Provide the [x, y] coordinate of the cell's center where the given text is located.  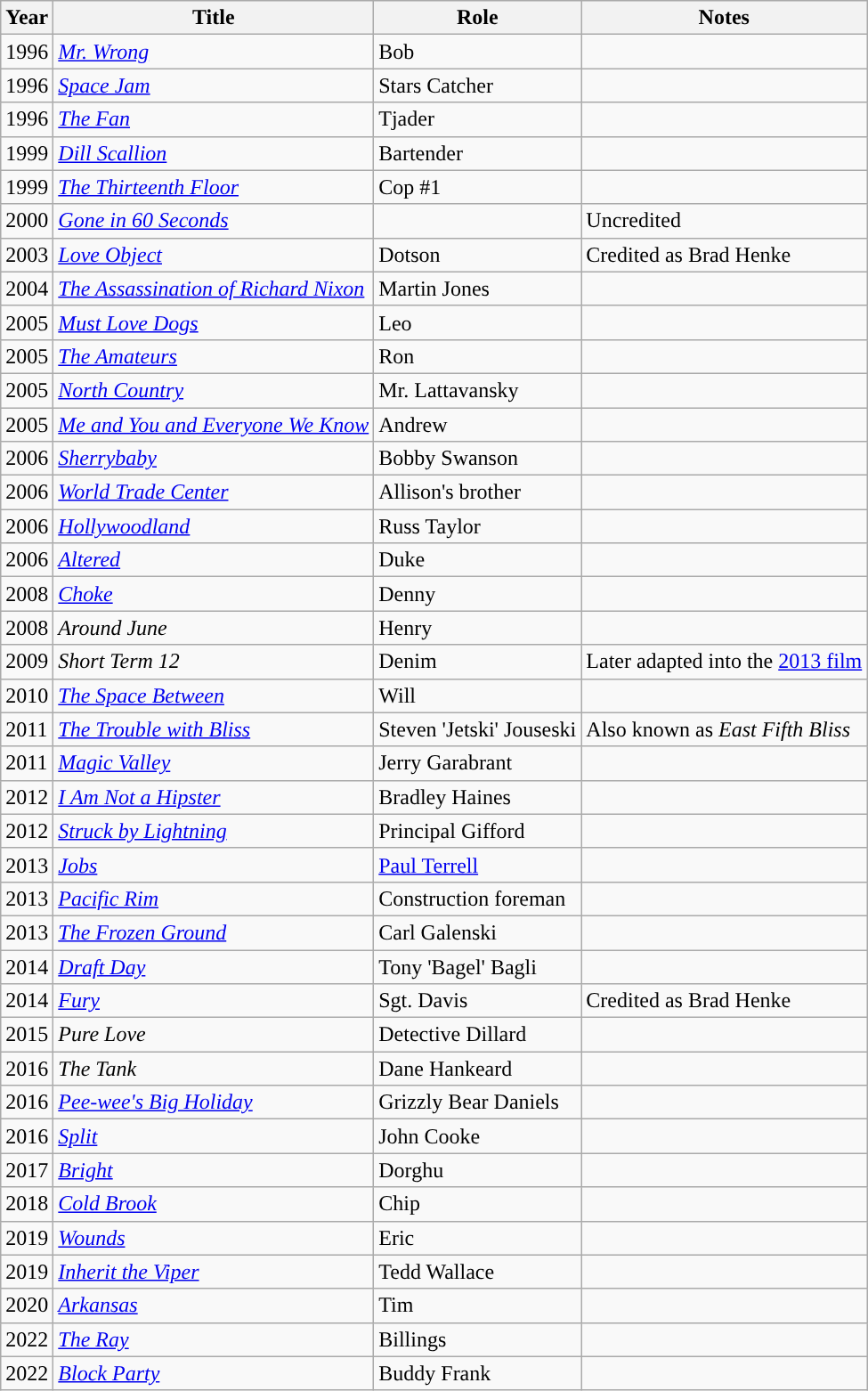
Dane Hankeard [477, 1069]
The Assassination of Richard Nixon [214, 289]
Paul Terrell [477, 865]
Sgt. Davis [477, 1001]
Detective Dillard [477, 1035]
Grizzly Bear Daniels [477, 1102]
Magic Valley [214, 763]
2017 [27, 1170]
Chip [477, 1204]
Ron [477, 356]
The Fan [214, 119]
Cop #1 [477, 187]
Sherrybaby [214, 459]
2015 [27, 1035]
Martin Jones [477, 289]
Denny [477, 594]
Leo [477, 322]
Struck by Lightning [214, 831]
Arkansas [214, 1306]
Will [477, 695]
Choke [214, 594]
Altered [214, 560]
Later adapted into the 2013 film [725, 662]
Bradley Haines [477, 797]
Space Jam [214, 85]
Tim [477, 1306]
Pacific Rim [214, 899]
Mr. Wrong [214, 52]
2000 [27, 221]
Inherit the Viper [214, 1272]
Steven 'Jetski' Jouseski [477, 729]
Billings [477, 1339]
Carl Galenski [477, 932]
2018 [27, 1204]
Me and You and Everyone We Know [214, 425]
Hollywoodland [214, 526]
2009 [27, 662]
Dorghu [477, 1170]
Dill Scallion [214, 153]
Short Term 12 [214, 662]
Year [27, 18]
Bobby Swanson [477, 459]
The Trouble with Bliss [214, 729]
Title [214, 18]
Construction foreman [477, 899]
Tjader [477, 119]
Dotson [477, 255]
Gone in 60 Seconds [214, 221]
Andrew [477, 425]
2003 [27, 255]
Block Party [214, 1373]
Bob [477, 52]
Wounds [214, 1238]
Jerry Garabrant [477, 763]
Denim [477, 662]
Notes [725, 18]
North Country [214, 390]
Tedd Wallace [477, 1272]
2020 [27, 1306]
Draft Day [214, 966]
Love Object [214, 255]
Uncredited [725, 221]
Bright [214, 1170]
Mr. Lattavansky [477, 390]
Cold Brook [214, 1204]
The Frozen Ground [214, 932]
Split [214, 1136]
Eric [477, 1238]
John Cooke [477, 1136]
Bartender [477, 153]
The Thirteenth Floor [214, 187]
Buddy Frank [477, 1373]
Tony 'Bagel' Bagli [477, 966]
Russ Taylor [477, 526]
Must Love Dogs [214, 322]
The Ray [214, 1339]
Role [477, 18]
Principal Gifford [477, 831]
Jobs [214, 865]
Henry [477, 628]
Allison's brother [477, 492]
I Am Not a Hipster [214, 797]
Duke [477, 560]
The Tank [214, 1069]
The Amateurs [214, 356]
Pure Love [214, 1035]
Also known as East Fifth Bliss [725, 729]
Stars Catcher [477, 85]
Fury [214, 1001]
2010 [27, 695]
Around June [214, 628]
Pee-wee's Big Holiday [214, 1102]
The Space Between [214, 695]
2004 [27, 289]
World Trade Center [214, 492]
